Provide the (x, y) coordinate of the cell's center where the given text is located.  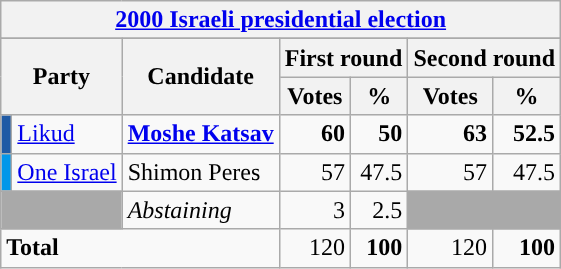
2000 Israeli presidential election (281, 20)
52.5 (527, 134)
60 (314, 134)
2.5 (380, 210)
Likud (67, 134)
Total (140, 248)
Party (62, 77)
First round (344, 58)
Second round (484, 58)
63 (450, 134)
3 (314, 210)
50 (380, 134)
Shimon Peres (200, 172)
Candidate (200, 77)
One Israel (67, 172)
Moshe Katsav (200, 134)
Abstaining (200, 210)
